Capture the cell that displays the provided text and extract its [X, Y] central coordinate. 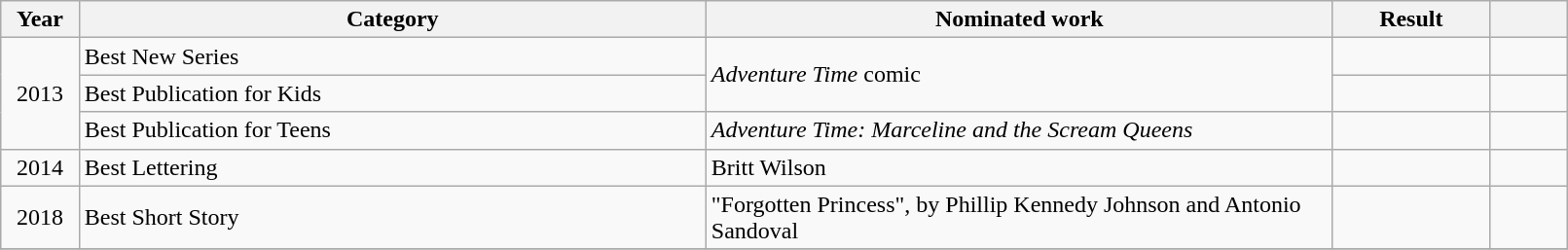
Britt Wilson [1019, 167]
2018 [40, 218]
Best Publication for Kids [392, 93]
"Forgotten Princess", by Phillip Kennedy Johnson and Antonio Sandoval [1019, 218]
Best Lettering [392, 167]
Year [40, 19]
Best Publication for Teens [392, 130]
Adventure Time: Marceline and the Scream Queens [1019, 130]
Result [1411, 19]
Adventure Time comic [1019, 75]
2014 [40, 167]
Best New Series [392, 56]
Best Short Story [392, 218]
2013 [40, 93]
Nominated work [1019, 19]
Category [392, 19]
